Locate the cell with the specified text and output its (X, Y) center coordinate. 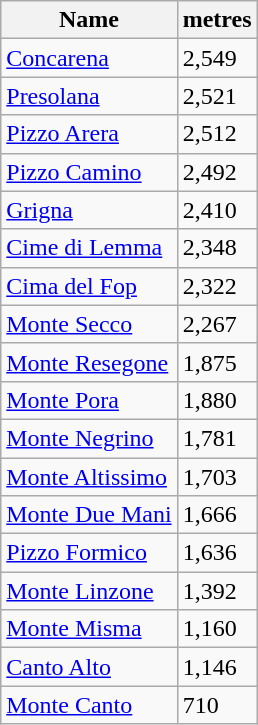
1,703 (217, 477)
2,322 (217, 286)
Monte Pora (89, 400)
2,267 (217, 324)
Pizzo Camino (89, 172)
1,880 (217, 400)
1,146 (217, 667)
2,521 (217, 96)
2,549 (217, 58)
1,160 (217, 629)
2,348 (217, 248)
2,492 (217, 172)
Pizzo Formico (89, 553)
2,410 (217, 210)
1,636 (217, 553)
Monte Linzone (89, 591)
Monte Negrino (89, 438)
metres (217, 20)
Grigna (89, 210)
1,666 (217, 515)
Canto Alto (89, 667)
2,512 (217, 134)
1,781 (217, 438)
Monte Altissimo (89, 477)
Concarena (89, 58)
Monte Resegone (89, 362)
Monte Secco (89, 324)
Name (89, 20)
710 (217, 705)
1,392 (217, 591)
Monte Canto (89, 705)
Presolana (89, 96)
1,875 (217, 362)
Cima del Fop (89, 286)
Cime di Lemma (89, 248)
Pizzo Arera (89, 134)
Monte Due Mani (89, 515)
Monte Misma (89, 629)
